Identify which cell holds the provided text, then report its [x, y] central coordinate. 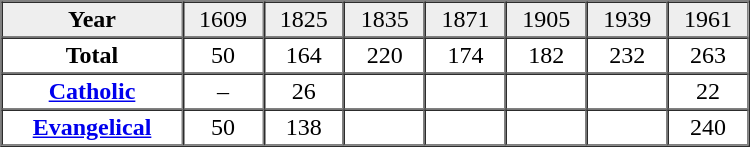
Total [92, 56]
164 [304, 56]
263 [708, 56]
1939 [628, 20]
1835 [384, 20]
1871 [466, 20]
232 [628, 56]
182 [546, 56]
220 [384, 56]
1825 [304, 20]
240 [708, 128]
1905 [546, 20]
1961 [708, 20]
174 [466, 56]
138 [304, 128]
Catholic [92, 92]
1609 [224, 20]
26 [304, 92]
– [224, 92]
22 [708, 92]
Evangelical [92, 128]
Year [92, 20]
